Output the (X, Y) coordinate of the center of the cell containing the given text.  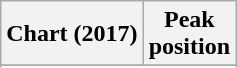
Peakposition (189, 34)
Chart (2017) (72, 34)
